Locate the cell with the specified text and output its [X, Y] center coordinate. 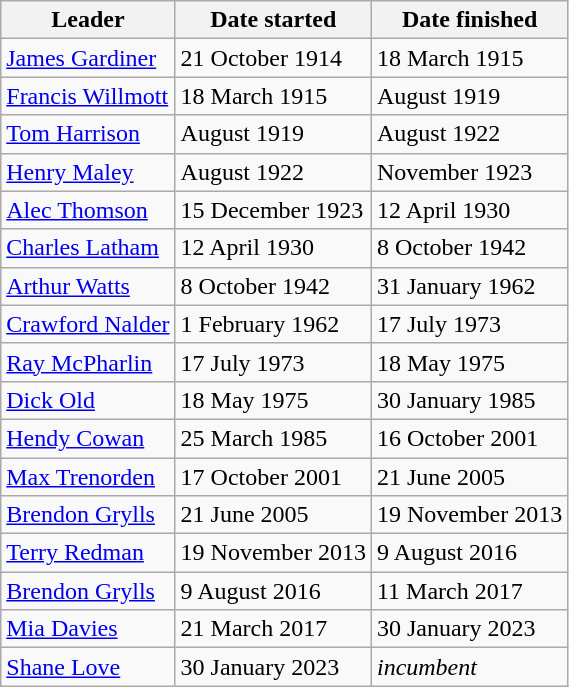
Max Trenorden [88, 477]
1 February 1962 [273, 324]
Francis Willmott [88, 96]
15 December 1923 [273, 210]
Arthur Watts [88, 286]
Dick Old [88, 400]
Shane Love [88, 667]
Alec Thomson [88, 210]
16 October 2001 [469, 438]
11 March 2017 [469, 591]
21 March 2017 [273, 629]
Leader [88, 20]
Charles Latham [88, 248]
November 1923 [469, 172]
Henry Maley [88, 172]
Terry Redman [88, 553]
Hendy Cowan [88, 438]
17 October 2001 [273, 477]
Ray McPharlin [88, 362]
Date started [273, 20]
30 January 1985 [469, 400]
31 January 1962 [469, 286]
Date finished [469, 20]
incumbent [469, 667]
Crawford Nalder [88, 324]
James Gardiner [88, 58]
21 October 1914 [273, 58]
Mia Davies [88, 629]
25 March 1985 [273, 438]
Tom Harrison [88, 134]
